Pinpoint the cell where the given text exists, returning its [x, y] midpoint coordinate. 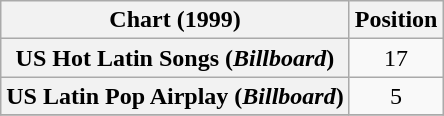
US Hot Latin Songs (Billboard) [175, 58]
5 [396, 96]
Chart (1999) [175, 20]
Position [396, 20]
US Latin Pop Airplay (Billboard) [175, 96]
17 [396, 58]
